Extract the [X, Y] coordinate from the center of the cell holding the provided text.  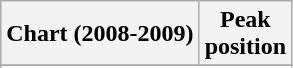
Chart (2008-2009) [100, 34]
Peakposition [245, 34]
